Search for the cell housing the specified text and yield its [X, Y] center coordinate. 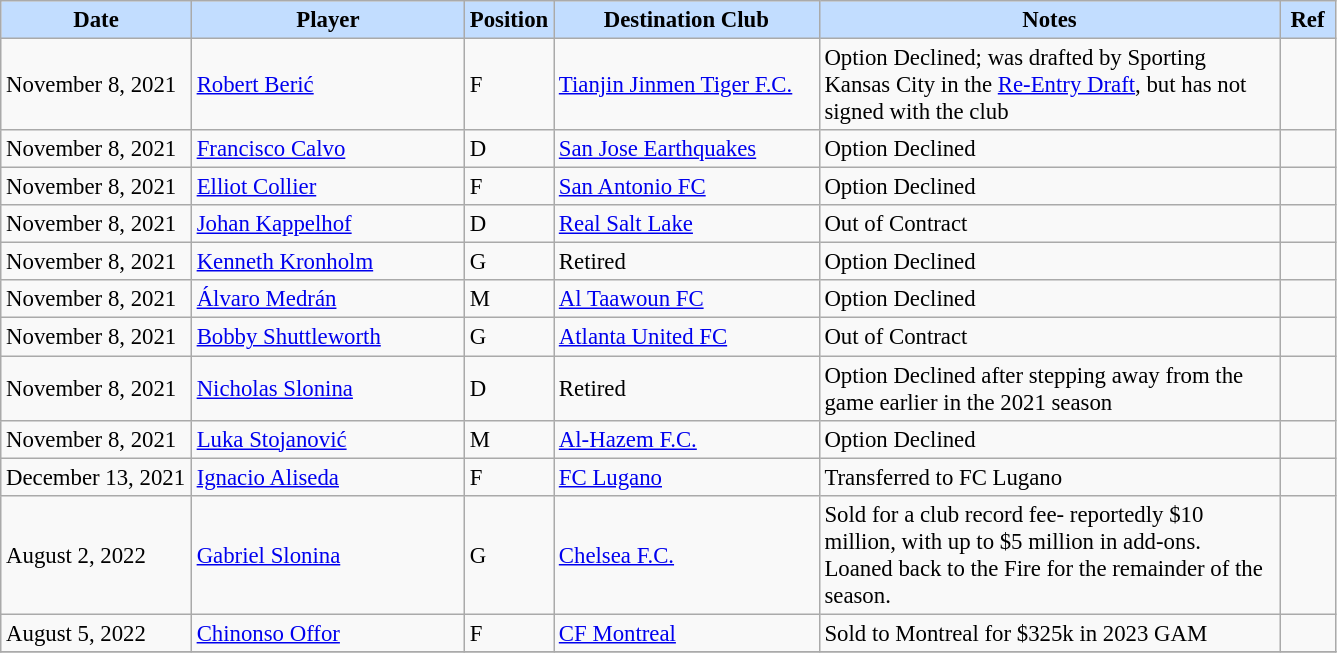
Ref [1308, 20]
Al-Hazem F.C. [687, 439]
Ignacio Aliseda [328, 477]
Álvaro Medrán [328, 299]
Al Taawoun FC [687, 299]
Notes [1050, 20]
Tianjin Jinmen Tiger F.C. [687, 85]
Position [508, 20]
Gabriel Slonina [328, 554]
San Jose Earthquakes [687, 149]
Francisco Calvo [328, 149]
Player [328, 20]
Sold to Montreal for $325k in 2023 GAM [1050, 633]
Nicholas Slonina [328, 388]
Chelsea F.C. [687, 554]
FC Lugano [687, 477]
Date [96, 20]
Johan Kappelhof [328, 224]
Robert Berić [328, 85]
Kenneth Kronholm [328, 262]
December 13, 2021 [96, 477]
August 5, 2022 [96, 633]
Chinonso Offor [328, 633]
Option Declined; was drafted by Sporting Kansas City in the Re-Entry Draft, but has not signed with the club [1050, 85]
Elliot Collier [328, 187]
Destination Club [687, 20]
August 2, 2022 [96, 554]
Sold for a club record fee- reportedly $10 million, with up to $5 million in add-ons. Loaned back to the Fire for the remainder of the season. [1050, 554]
Bobby Shuttleworth [328, 337]
Atlanta United FC [687, 337]
Real Salt Lake [687, 224]
San Antonio FC [687, 187]
CF Montreal [687, 633]
Transferred to FC Lugano [1050, 477]
Option Declined after stepping away from the game earlier in the 2021 season [1050, 388]
Luka Stojanović [328, 439]
